Find where the given text appears and provide that cell's center as (X, Y) coordinate. 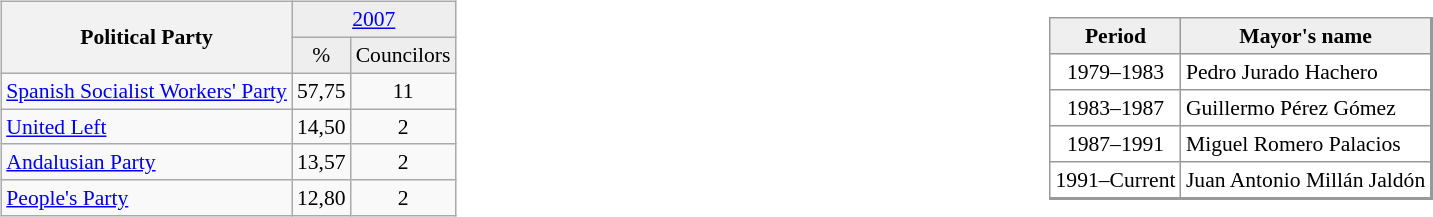
1983–1987 (1115, 108)
Miguel Romero Palacios (1306, 144)
2007 (374, 20)
United Left (146, 127)
% (322, 55)
Political Party (146, 38)
Andalusian Party (146, 162)
57,75 (322, 91)
Spanish Socialist Workers' Party (146, 91)
11 (404, 91)
People's Party (146, 198)
Juan Antonio Millán Jaldón (1306, 180)
1979–1983 (1115, 72)
1987–1991 (1115, 144)
1991–Current (1115, 180)
Guillermo Pérez Gómez (1306, 108)
Period (1115, 36)
Mayor's name (1306, 36)
Pedro Jurado Hachero (1306, 72)
13,57 (322, 162)
14,50 (322, 127)
Councilors (404, 55)
12,80 (322, 198)
